From the cell containing the given text, extract its center point as [x, y] coordinate. 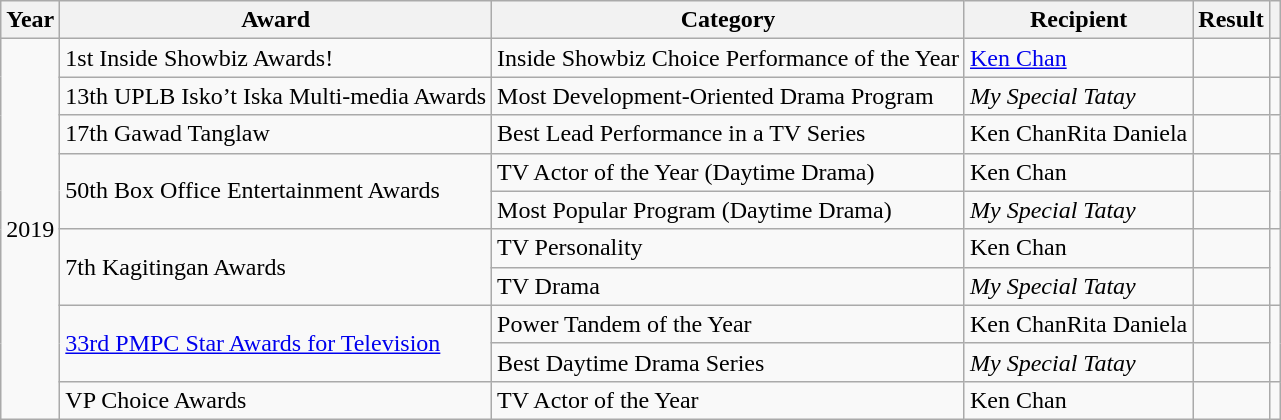
Category [728, 20]
2019 [30, 230]
Most Development-Oriented Drama Program [728, 96]
TV Actor of the Year [728, 400]
17th Gawad Tanglaw [276, 134]
Recipient [1078, 20]
33rd PMPC Star Awards for Television [276, 343]
50th Box Office Entertainment Awards [276, 191]
Award [276, 20]
Year [30, 20]
Best Lead Performance in a TV Series [728, 134]
VP Choice Awards [276, 400]
Power Tandem of the Year [728, 324]
Most Popular Program (Daytime Drama) [728, 210]
TV Personality [728, 248]
TV Drama [728, 286]
7th Kagitingan Awards [276, 267]
Result [1231, 20]
1st Inside Showbiz Awards! [276, 58]
Best Daytime Drama Series [728, 362]
13th UPLB Isko’t Iska Multi-media Awards [276, 96]
TV Actor of the Year (Daytime Drama) [728, 172]
Inside Showbiz Choice Performance of the Year [728, 58]
